Identify which cell holds the provided text, then report its (X, Y) central coordinate. 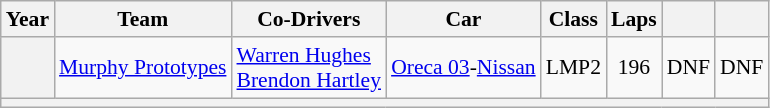
Car (464, 19)
Oreca 03-Nissan (464, 68)
Class (574, 19)
Warren Hughes Brendon Hartley (308, 68)
LMP2 (574, 68)
Laps (634, 19)
Co-Drivers (308, 19)
Year (28, 19)
196 (634, 68)
Team (142, 19)
Murphy Prototypes (142, 68)
